From the cell containing the given text, extract its center point as (x, y) coordinate. 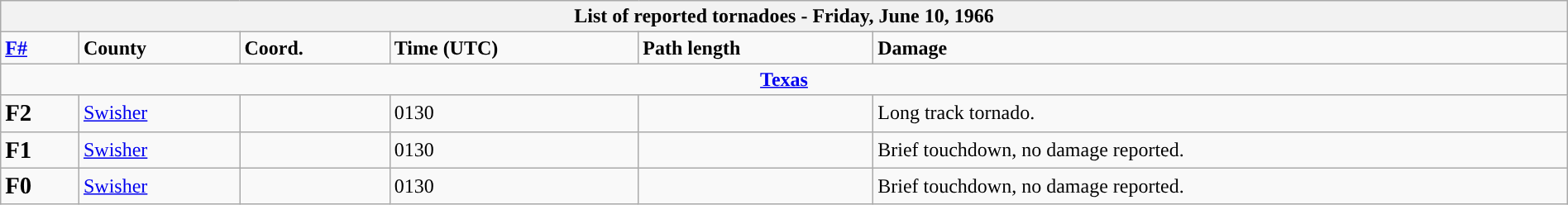
F2 (40, 113)
Coord. (314, 48)
Long track tornado. (1221, 113)
F1 (40, 150)
F# (40, 48)
County (159, 48)
Texas (784, 79)
F0 (40, 186)
List of reported tornadoes - Friday, June 10, 1966 (784, 17)
Damage (1221, 48)
Time (UTC) (514, 48)
Path length (756, 48)
